Find where the given text appears and provide that cell's center as [x, y] coordinate. 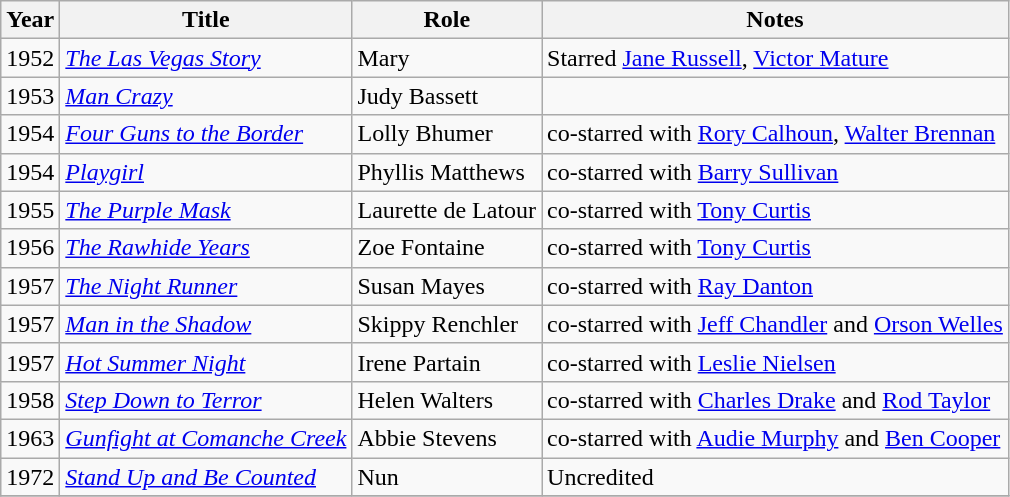
co-starred with Audie Murphy and Ben Cooper [776, 438]
Starred Jane Russell, Victor Mature [776, 58]
Four Guns to the Border [206, 134]
co-starred with Charles Drake and Rod Taylor [776, 400]
Man in the Shadow [206, 324]
co-starred with Leslie Nielsen [776, 362]
co-starred with Barry Sullivan [776, 172]
Phyllis Matthews [447, 172]
Laurette de Latour [447, 210]
co-starred with Ray Danton [776, 286]
Nun [447, 477]
Year [30, 20]
1953 [30, 96]
Man Crazy [206, 96]
1963 [30, 438]
Irene Partain [447, 362]
Helen Walters [447, 400]
Abbie Stevens [447, 438]
Judy Bassett [447, 96]
1958 [30, 400]
Zoe Fontaine [447, 248]
Gunfight at Comanche Creek [206, 438]
Lolly Bhumer [447, 134]
The Purple Mask [206, 210]
1956 [30, 248]
Stand Up and Be Counted [206, 477]
The Night Runner [206, 286]
1952 [30, 58]
co-starred with Rory Calhoun, Walter Brennan [776, 134]
Role [447, 20]
Title [206, 20]
Hot Summer Night [206, 362]
Notes [776, 20]
Step Down to Terror [206, 400]
co-starred with Jeff Chandler and Orson Welles [776, 324]
The Las Vegas Story [206, 58]
Susan Mayes [447, 286]
The Rawhide Years [206, 248]
1972 [30, 477]
Uncredited [776, 477]
Playgirl [206, 172]
1955 [30, 210]
Skippy Renchler [447, 324]
Mary [447, 58]
